Find where the given text appears and provide that cell's center as (X, Y) coordinate. 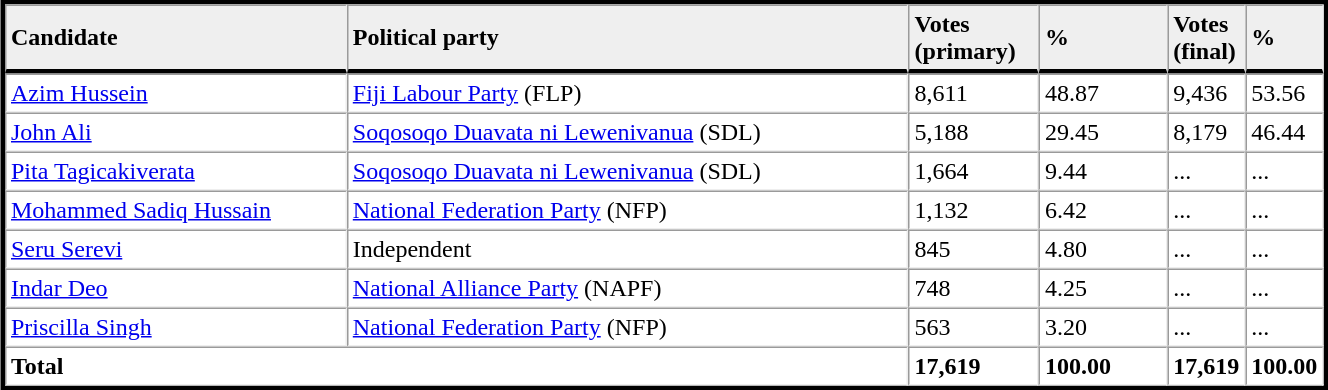
748 (974, 288)
1,664 (974, 172)
Votes(primary) (974, 38)
53.56 (1284, 94)
Indar Deo (176, 288)
8,179 (1206, 132)
Political party (628, 38)
Fiji Labour Party (FLP) (628, 94)
9,436 (1206, 94)
8,611 (974, 94)
Pita Tagicakiverata (176, 172)
46.44 (1284, 132)
6.42 (1103, 210)
National Alliance Party (NAPF) (628, 288)
4.25 (1103, 288)
5,188 (974, 132)
29.45 (1103, 132)
Seru Serevi (176, 250)
845 (974, 250)
1,132 (974, 210)
Independent (628, 250)
Mohammed Sadiq Hussain (176, 210)
48.87 (1103, 94)
Votes(final) (1206, 38)
John Ali (176, 132)
3.20 (1103, 328)
563 (974, 328)
Candidate (176, 38)
Priscilla Singh (176, 328)
4.80 (1103, 250)
9.44 (1103, 172)
Total (457, 366)
Azim Hussein (176, 94)
